Scan for the cell matching the given text and deliver its [x, y] coordinate at center. 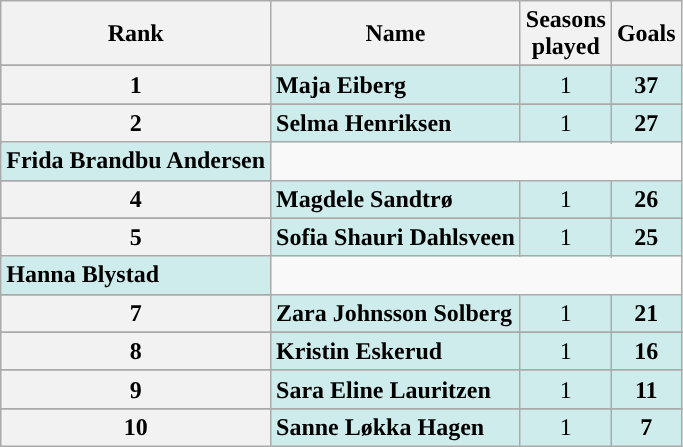
16 [646, 351]
9 [136, 389]
Sofia Shauri Dahlsveen [396, 237]
Name [396, 34]
Goals [646, 34]
Magdele Sandtrø [396, 199]
26 [646, 199]
11 [646, 389]
2 [136, 123]
37 [646, 85]
10 [136, 427]
Rank [136, 34]
27 [646, 123]
5 [136, 237]
8 [136, 351]
Selma Henriksen [396, 123]
21 [646, 313]
Seasonsplayed [566, 34]
Maja Eiberg [396, 85]
4 [136, 199]
25 [646, 237]
Kristin Eskerud [396, 351]
Frida Brandbu Andersen [136, 161]
Hanna Blystad [136, 275]
Sanne Løkka Hagen [396, 427]
Sara Eline Lauritzen [396, 389]
Zara Johnsson Solberg [396, 313]
